Find where the given text appears and provide that cell's center as [x, y] coordinate. 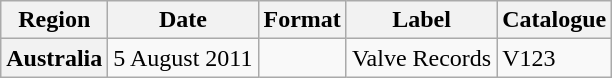
V123 [554, 58]
Label [421, 20]
Date [183, 20]
Region [54, 20]
5 August 2011 [183, 58]
Australia [54, 58]
Valve Records [421, 58]
Catalogue [554, 20]
Format [302, 20]
